Output the [X, Y] coordinate of the center of the cell containing the given text.  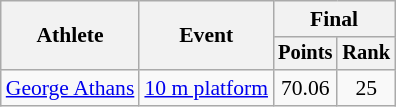
10 m platform [206, 88]
Rank [366, 54]
70.06 [305, 88]
Final [334, 19]
George Athans [70, 88]
Points [305, 54]
Event [206, 36]
25 [366, 88]
Athlete [70, 36]
